Return [X, Y] of the center of cell containing provided text 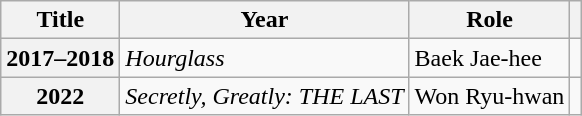
2017–2018 [60, 58]
Title [60, 20]
Role [490, 20]
Baek Jae-hee [490, 58]
Secretly, Greatly: THE LAST [264, 96]
Won Ryu-hwan [490, 96]
Year [264, 20]
2022 [60, 96]
Hourglass [264, 58]
